Pinpoint the cell where the given text exists, returning its (X, Y) midpoint coordinate. 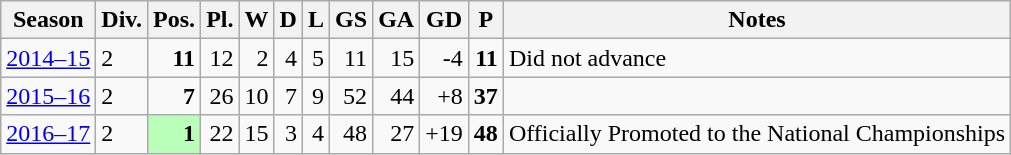
Officially Promoted to the National Championships (756, 134)
GA (396, 20)
37 (486, 96)
L (316, 20)
22 (220, 134)
+8 (444, 96)
2016–17 (48, 134)
27 (396, 134)
Pl. (220, 20)
9 (316, 96)
GS (352, 20)
10 (256, 96)
2014–15 (48, 58)
2015–16 (48, 96)
44 (396, 96)
Notes (756, 20)
GD (444, 20)
52 (352, 96)
Did not advance (756, 58)
W (256, 20)
+19 (444, 134)
26 (220, 96)
1 (174, 134)
Div. (122, 20)
Pos. (174, 20)
5 (316, 58)
-4 (444, 58)
D (288, 20)
Season (48, 20)
P (486, 20)
3 (288, 134)
12 (220, 58)
